Provide the (x, y) coordinate of the cell's center where the given text is located.  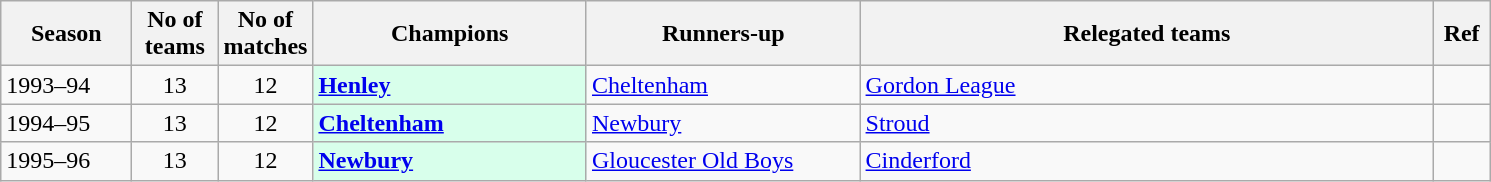
Runners-up (723, 34)
Cinderford (1147, 161)
Relegated teams (1147, 34)
1994–95 (66, 123)
Stroud (1147, 123)
No of teams (175, 34)
Gordon League (1147, 85)
Gloucester Old Boys (723, 161)
No of matches (266, 34)
1995–96 (66, 161)
1993–94 (66, 85)
Henley (450, 85)
Champions (450, 34)
Season (66, 34)
Ref (1462, 34)
